Pinpoint the cell where the given text exists, returning its (x, y) midpoint coordinate. 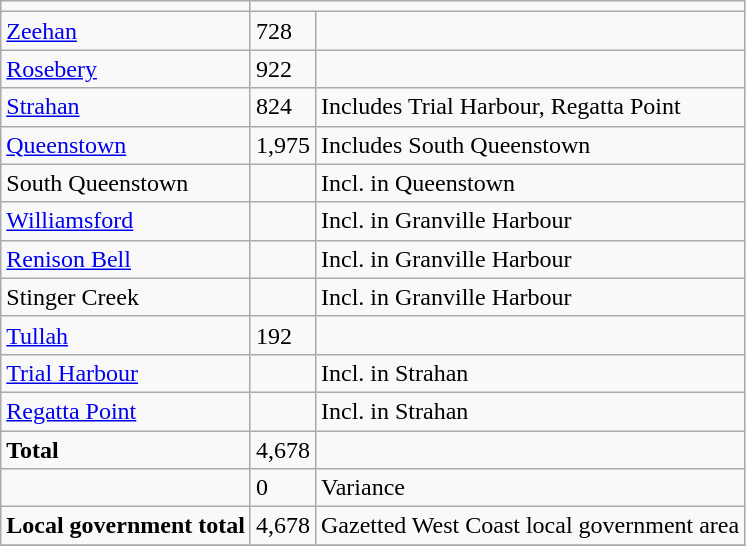
Williamsford (126, 221)
Rosebery (126, 69)
Total (126, 449)
Stinger Creek (126, 297)
Renison Bell (126, 259)
Zeehan (126, 31)
Strahan (126, 107)
Includes Trial Harbour, Regatta Point (530, 107)
Variance (530, 488)
Incl. in Queenstown (530, 183)
922 (282, 69)
192 (282, 335)
1,975 (282, 145)
Queenstown (126, 145)
Local government total (126, 526)
728 (282, 31)
0 (282, 488)
South Queenstown (126, 183)
Gazetted West Coast local government area (530, 526)
Trial Harbour (126, 373)
Tullah (126, 335)
824 (282, 107)
Regatta Point (126, 411)
Includes South Queenstown (530, 145)
